Find where the given text appears and provide that cell's center as (X, Y) coordinate. 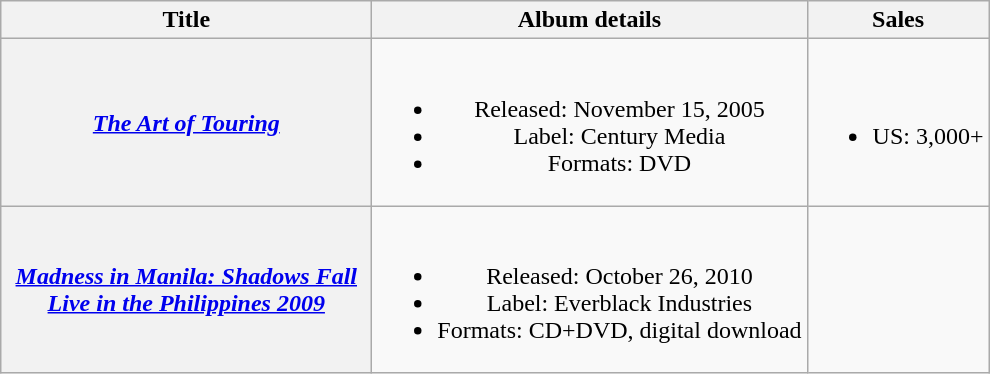
Title (186, 20)
Album details (590, 20)
Madness in Manila: Shadows Fall Live in the Philippines 2009 (186, 290)
US: 3,000+ (898, 122)
Released: November 15, 2005Label: Century MediaFormats: DVD (590, 122)
The Art of Touring (186, 122)
Sales (898, 20)
Released: October 26, 2010Label: Everblack IndustriesFormats: CD+DVD, digital download (590, 290)
